Detect which cell encompasses the target text, then output its [x, y] center coordinate. 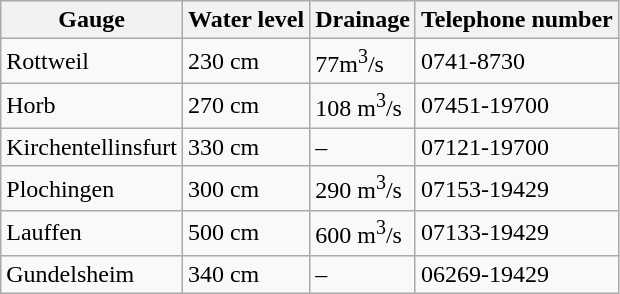
330 cm [246, 147]
Telephone number [516, 20]
Lauffen [92, 234]
77m3/s [363, 62]
07153-19429 [516, 188]
Horb [92, 106]
0741-8730 [516, 62]
270 cm [246, 106]
Gauge [92, 20]
Gundelsheim [92, 274]
07451-19700 [516, 106]
Kirchentellinsfurt [92, 147]
06269-19429 [516, 274]
500 cm [246, 234]
07121-19700 [516, 147]
290 m3/s [363, 188]
340 cm [246, 274]
108 m3/s [363, 106]
Plochingen [92, 188]
07133-19429 [516, 234]
Water level [246, 20]
Drainage [363, 20]
300 cm [246, 188]
600 m3/s [363, 234]
230 cm [246, 62]
Rottweil [92, 62]
